Return the (x, y) coordinate for the center point of the cell that contains the specified text.  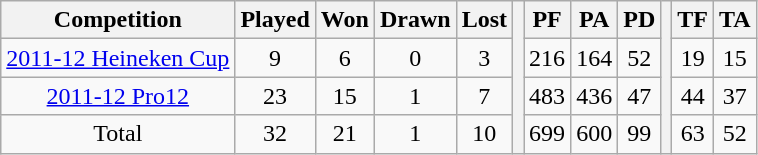
63 (693, 134)
99 (640, 134)
PD (640, 20)
TA (736, 20)
Total (118, 134)
Won (344, 20)
19 (693, 58)
600 (594, 134)
6 (344, 58)
PF (548, 20)
Competition (118, 20)
3 (484, 58)
Played (275, 20)
9 (275, 58)
483 (548, 96)
7 (484, 96)
699 (548, 134)
0 (415, 58)
2011-12 Pro12 (118, 96)
23 (275, 96)
PA (594, 20)
2011-12 Heineken Cup (118, 58)
164 (594, 58)
47 (640, 96)
10 (484, 134)
216 (548, 58)
32 (275, 134)
37 (736, 96)
Lost (484, 20)
44 (693, 96)
TF (693, 20)
21 (344, 134)
Drawn (415, 20)
436 (594, 96)
